Capture the cell that displays the provided text and extract its [x, y] central coordinate. 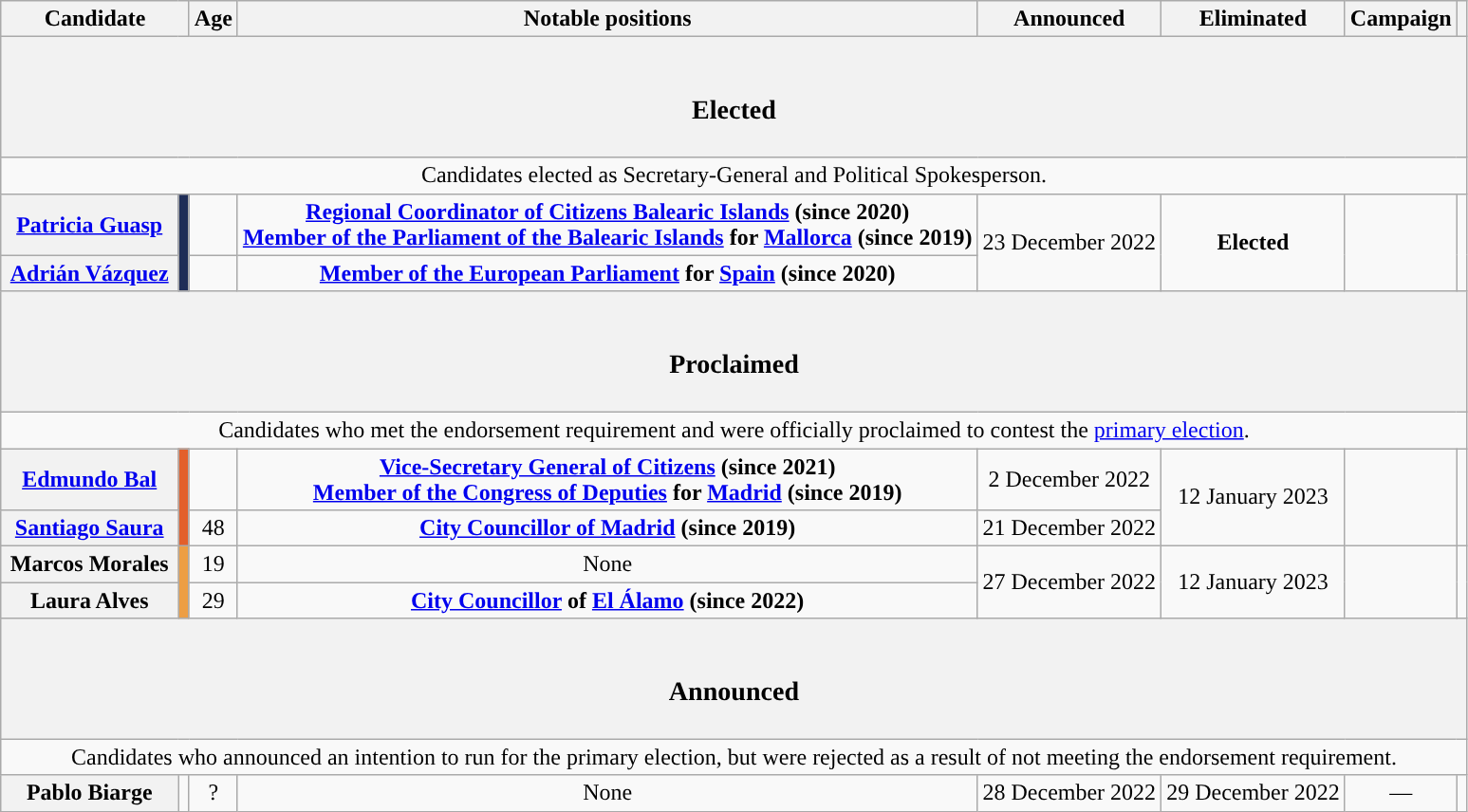
Regional Coordinator of Citizens Balearic Islands (since 2020)Member of the Parliament of the Balearic Islands for Mallorca (since 2019) [607, 224]
Patricia Guasp [89, 224]
21 December 2022 [1069, 528]
Candidates elected as Secretary-General and Political Spokesperson. [734, 175]
27 December 2022 [1069, 582]
Age [213, 19]
— [1401, 793]
29 December 2022 [1254, 793]
City Councillor of El Álamo (since 2022) [607, 600]
Proclaimed [734, 351]
Candidates who announced an intention to run for the primary election, but were rejected as a result of not meeting the endorsement requirement. [734, 757]
28 December 2022 [1069, 793]
Candidate [95, 19]
Vice-Secretary General of Citizens (since 2021)Member of the Congress of Deputies for Madrid (since 2019) [607, 478]
Member of the European Parliament for Spain (since 2020) [607, 273]
19 [213, 564]
Notable positions [607, 19]
Edmundo Bal [89, 478]
29 [213, 600]
2 December 2022 [1069, 478]
48 [213, 528]
23 December 2022 [1069, 243]
Adrián Vázquez [89, 273]
Laura Alves [89, 600]
Candidates who met the endorsement requirement and were officially proclaimed to contest the primary election. [734, 430]
Santiago Saura [89, 528]
City Councillor of Madrid (since 2019) [607, 528]
Campaign [1401, 19]
Marcos Morales [89, 564]
Pablo Biarge [89, 793]
Eliminated [1254, 19]
? [213, 793]
